Locate the cell with the specified text and output its (X, Y) center coordinate. 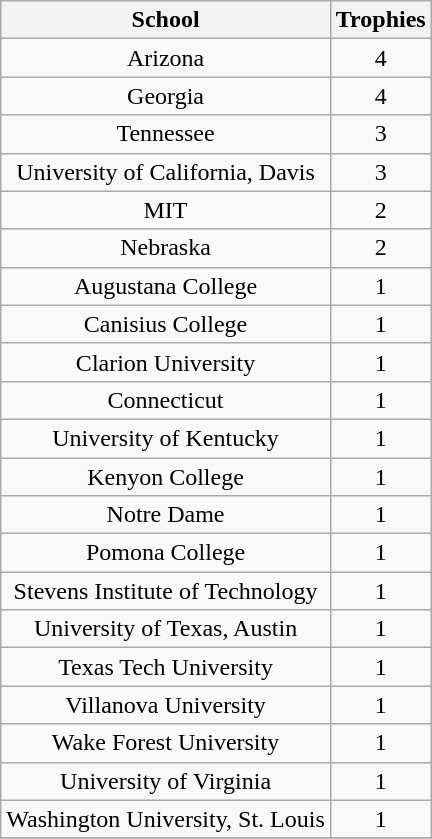
Notre Dame (166, 515)
Texas Tech University (166, 667)
Augustana College (166, 286)
Georgia (166, 96)
Washington University, St. Louis (166, 819)
Pomona College (166, 553)
Wake Forest University (166, 743)
Arizona (166, 58)
Tennessee (166, 134)
University of Virginia (166, 781)
University of Kentucky (166, 438)
University of Texas, Austin (166, 629)
Trophies (380, 20)
Connecticut (166, 400)
University of California, Davis (166, 172)
School (166, 20)
Stevens Institute of Technology (166, 591)
Nebraska (166, 248)
Canisius College (166, 324)
MIT (166, 210)
Kenyon College (166, 477)
Clarion University (166, 362)
Villanova University (166, 705)
